Output the (x, y) coordinate of the center of the cell containing the given text.  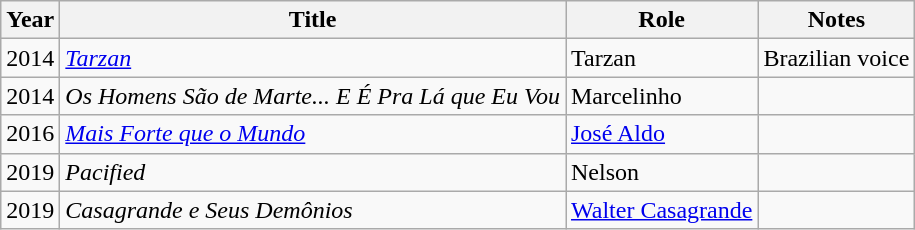
Pacified (313, 172)
Year (30, 20)
Nelson (662, 172)
Casagrande e Seus Demônios (313, 210)
Role (662, 20)
Title (313, 20)
Os Homens São de Marte... E É Pra Lá que Eu Vou (313, 96)
Mais Forte que o Mundo (313, 134)
2016 (30, 134)
Notes (836, 20)
Marcelinho (662, 96)
Brazilian voice (836, 58)
José Aldo (662, 134)
Walter Casagrande (662, 210)
